Extract the [x, y] coordinate from the center of the cell holding the provided text.  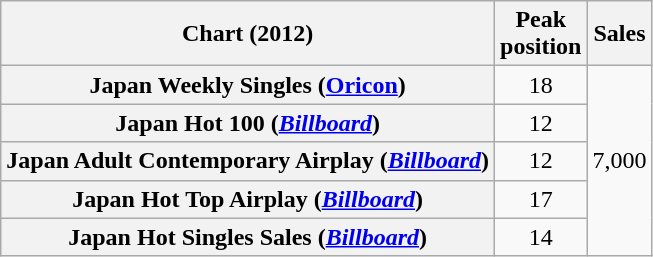
Chart (2012) [248, 34]
18 [541, 85]
Japan Hot 100 (Billboard) [248, 123]
Peakposition [541, 34]
17 [541, 199]
Japan Hot Top Airplay (Billboard) [248, 199]
Japan Weekly Singles (Oricon) [248, 85]
14 [541, 237]
Japan Adult Contemporary Airplay (Billboard) [248, 161]
Japan Hot Singles Sales (Billboard) [248, 237]
Sales [620, 34]
7,000 [620, 161]
